Search for the cell housing the specified text and yield its (x, y) center coordinate. 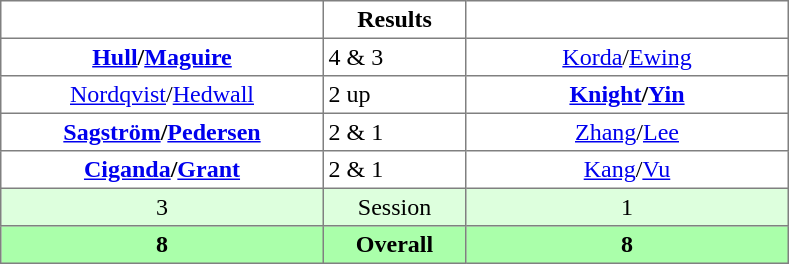
Results (394, 20)
Ciganda/Grant (162, 170)
Knight/Yin (627, 95)
Zhang/Lee (627, 132)
Overall (394, 245)
Kang/Vu (627, 170)
Sagström/Pedersen (162, 132)
Hull/Maguire (162, 57)
3 (162, 207)
2 up (394, 95)
Nordqvist/Hedwall (162, 95)
Korda/Ewing (627, 57)
1 (627, 207)
4 & 3 (394, 57)
Session (394, 207)
